Provide the [X, Y] coordinate of the cell's center where the given text is located.  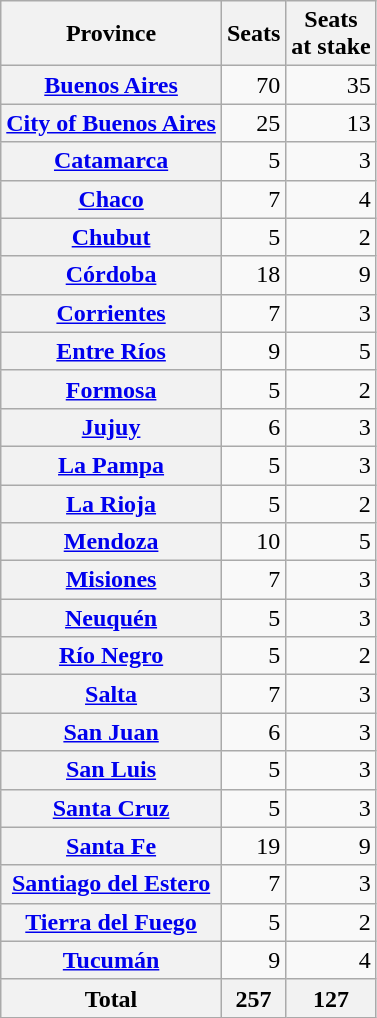
Chaco [112, 199]
Seats [253, 34]
18 [253, 275]
Tierra del Fuego [112, 922]
Córdoba [112, 275]
Neuquén [112, 618]
Entre Ríos [112, 351]
Seatsat stake [331, 34]
La Pampa [112, 465]
Province [112, 34]
Salta [112, 694]
257 [253, 998]
Río Negro [112, 656]
Santa Cruz [112, 808]
Catamarca [112, 161]
City of Buenos Aires [112, 123]
127 [331, 998]
13 [331, 123]
Chubut [112, 237]
San Luis [112, 770]
Jujuy [112, 427]
19 [253, 846]
Misiones [112, 580]
Formosa [112, 389]
35 [331, 85]
Mendoza [112, 542]
25 [253, 123]
La Rioja [112, 503]
70 [253, 85]
10 [253, 542]
San Juan [112, 732]
Corrientes [112, 313]
Santa Fe [112, 846]
Total [112, 998]
Santiago del Estero [112, 884]
Buenos Aires [112, 85]
Tucumán [112, 960]
